From the cell containing the given text, extract its center point as (X, Y) coordinate. 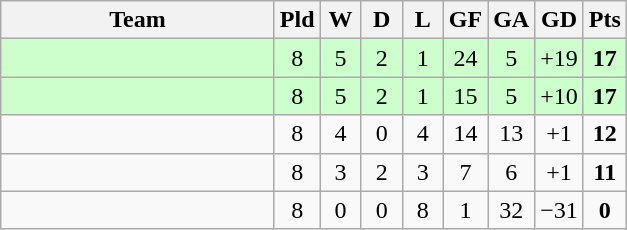
Team (138, 20)
32 (512, 210)
D (382, 20)
7 (465, 172)
15 (465, 96)
W (340, 20)
Pts (604, 20)
24 (465, 58)
+10 (560, 96)
−31 (560, 210)
L (422, 20)
11 (604, 172)
GD (560, 20)
12 (604, 134)
14 (465, 134)
6 (512, 172)
13 (512, 134)
+19 (560, 58)
GA (512, 20)
Pld (297, 20)
GF (465, 20)
